Determine the [x, y] coordinate at the center of the cell enclosing the given text.  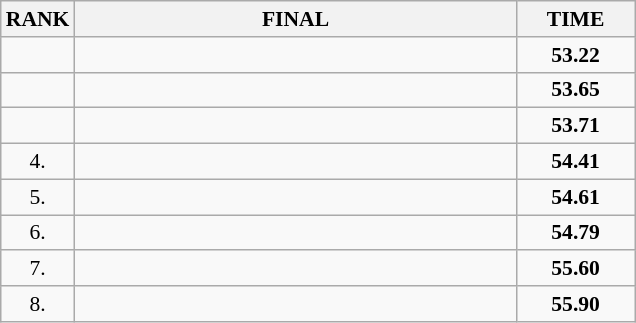
54.61 [576, 197]
8. [38, 304]
RANK [38, 19]
54.41 [576, 162]
54.79 [576, 233]
55.90 [576, 304]
7. [38, 269]
53.71 [576, 126]
55.60 [576, 269]
53.22 [576, 55]
TIME [576, 19]
6. [38, 233]
5. [38, 197]
FINAL [295, 19]
53.65 [576, 90]
4. [38, 162]
